Output the [X, Y] coordinate of the center of the cell containing the given text.  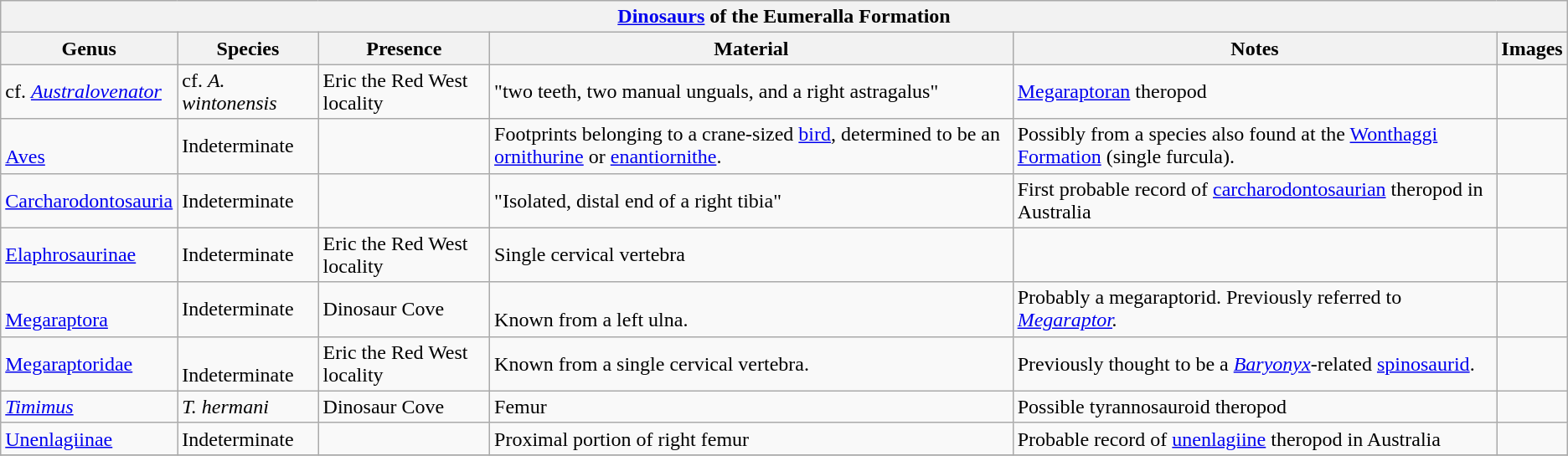
Femur [752, 407]
Carcharodontosauria [89, 201]
Timimus [89, 407]
cf. Australovenator [89, 92]
"two teeth, two manual unguals, and a right astragalus" [752, 92]
Footprints belonging to a crane-sized bird, determined to be an ornithurine or enantiornithe. [752, 146]
T. hermani [248, 407]
Megaraptoridae [89, 363]
Aves [89, 146]
Images [1532, 49]
Single cervical vertebra [752, 254]
First probable record of carcharodontosaurian theropod in Australia [1255, 201]
Possible tyrannosauroid theropod [1255, 407]
Elaphrosaurinae [89, 254]
Known from a single cervical vertebra. [752, 363]
Proximal portion of right femur [752, 438]
Notes [1255, 49]
Presence [404, 49]
Megaraptora [89, 310]
Known from a left ulna. [752, 310]
Probably a megaraptorid. Previously referred to Megaraptor. [1255, 310]
Previously thought to be a Baryonyx-related spinosaurid. [1255, 363]
Material [752, 49]
Genus [89, 49]
"Isolated, distal end of a right tibia" [752, 201]
cf. A. wintonensis [248, 92]
Probable record of unenlagiine theropod in Australia [1255, 438]
Megaraptoran theropod [1255, 92]
Dinosaurs of the Eumeralla Formation [784, 17]
Species [248, 49]
Possibly from a species also found at the Wonthaggi Formation (single furcula). [1255, 146]
Unenlagiinae [89, 438]
